Detect which cell encompasses the target text, then output its [x, y] center coordinate. 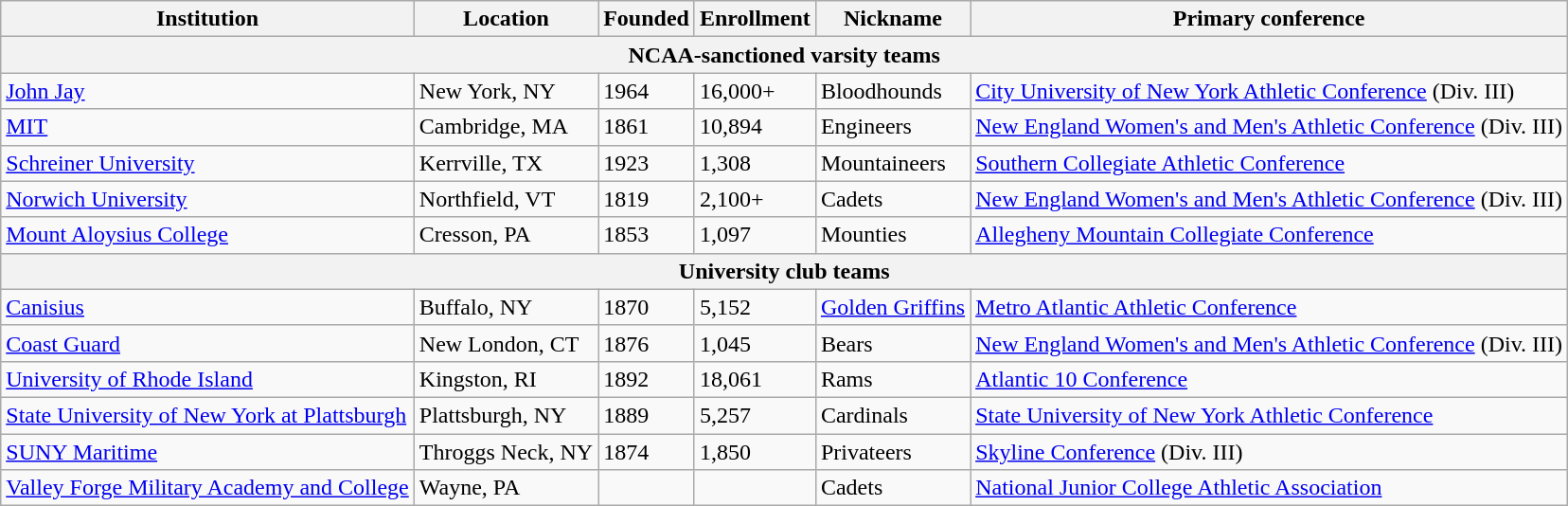
1923 [647, 163]
2,100+ [755, 199]
NCAA-sanctioned varsity teams [784, 55]
State University of New York at Plattsburgh [208, 415]
Kerrville, TX [506, 163]
SUNY Maritime [208, 452]
1,308 [755, 163]
Institution [208, 19]
Golden Griffins [892, 307]
5,152 [755, 307]
Mounties [892, 235]
1,045 [755, 343]
Allegheny Mountain Collegiate Conference [1269, 235]
Wayne, PA [506, 488]
Southern Collegiate Athletic Conference [1269, 163]
Location [506, 19]
Founded [647, 19]
John Jay [208, 91]
1889 [647, 415]
1892 [647, 379]
University club teams [784, 271]
Bloodhounds [892, 91]
1853 [647, 235]
1876 [647, 343]
Cresson, PA [506, 235]
Skyline Conference (Div. III) [1269, 452]
Cambridge, MA [506, 127]
Coast Guard [208, 343]
Norwich University [208, 199]
Canisius [208, 307]
Plattsburgh, NY [506, 415]
10,894 [755, 127]
18,061 [755, 379]
Buffalo, NY [506, 307]
5,257 [755, 415]
National Junior College Athletic Association [1269, 488]
MIT [208, 127]
1874 [647, 452]
Bears [892, 343]
University of Rhode Island [208, 379]
Throggs Neck, NY [506, 452]
1,850 [755, 452]
Nickname [892, 19]
1,097 [755, 235]
Northfield, VT [506, 199]
Kingston, RI [506, 379]
Schreiner University [208, 163]
Cardinals [892, 415]
Mount Aloysius College [208, 235]
Rams [892, 379]
Engineers [892, 127]
New London, CT [506, 343]
1861 [647, 127]
Metro Atlantic Athletic Conference [1269, 307]
New York, NY [506, 91]
Privateers [892, 452]
16,000+ [755, 91]
1819 [647, 199]
City University of New York Athletic Conference (Div. III) [1269, 91]
1870 [647, 307]
Atlantic 10 Conference [1269, 379]
Primary conference [1269, 19]
Enrollment [755, 19]
State University of New York Athletic Conference [1269, 415]
Mountaineers [892, 163]
1964 [647, 91]
Valley Forge Military Academy and College [208, 488]
